Return the (x, y) coordinate for the center point of the cell that contains the specified text.  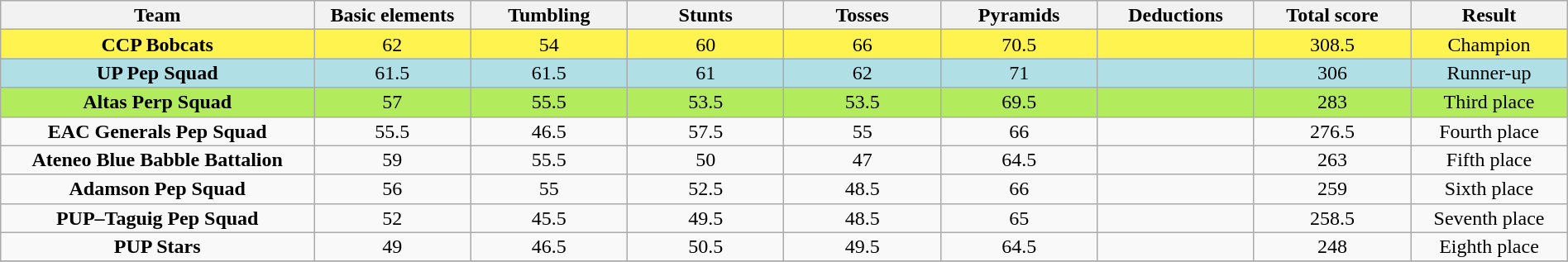
308.5 (1331, 45)
Altas Perp Squad (157, 102)
65 (1019, 218)
Runner-up (1489, 73)
57.5 (706, 131)
50 (706, 160)
Eighth place (1489, 246)
Tumbling (549, 15)
56 (392, 188)
Third place (1489, 102)
Adamson Pep Squad (157, 188)
70.5 (1019, 45)
52.5 (706, 188)
Tosses (862, 15)
248 (1331, 246)
71 (1019, 73)
276.5 (1331, 131)
Deductions (1176, 15)
Total score (1331, 15)
Fifth place (1489, 160)
UP Pep Squad (157, 73)
Champion (1489, 45)
PUP–Taguig Pep Squad (157, 218)
57 (392, 102)
EAC Generals Pep Squad (157, 131)
54 (549, 45)
PUP Stars (157, 246)
259 (1331, 188)
CCP Bobcats (157, 45)
283 (1331, 102)
Fourth place (1489, 131)
52 (392, 218)
Ateneo Blue Babble Battalion (157, 160)
Basic elements (392, 15)
49 (392, 246)
Sixth place (1489, 188)
69.5 (1019, 102)
60 (706, 45)
50.5 (706, 246)
61 (706, 73)
Pyramids (1019, 15)
59 (392, 160)
Result (1489, 15)
306 (1331, 73)
Team (157, 15)
Seventh place (1489, 218)
258.5 (1331, 218)
45.5 (549, 218)
Stunts (706, 15)
263 (1331, 160)
47 (862, 160)
